Determine the [X, Y] coordinate at the center of the cell enclosing the given text.  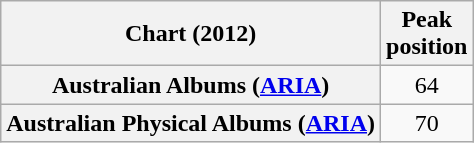
Chart (2012) [191, 34]
Australian Physical Albums (ARIA) [191, 123]
64 [427, 85]
70 [427, 123]
Peakposition [427, 34]
Australian Albums (ARIA) [191, 85]
